Pinpoint the cell where the given text exists, returning its (x, y) midpoint coordinate. 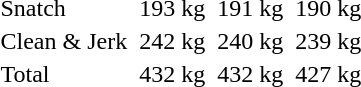
240 kg (250, 41)
242 kg (172, 41)
